Output the [X, Y] coordinate of the center of the cell containing the given text.  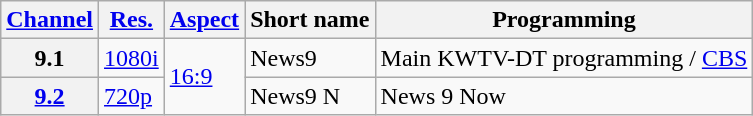
Channel [50, 20]
9.2 [50, 96]
720p [132, 96]
Main KWTV-DT programming / CBS [564, 58]
Aspect [204, 20]
Short name [310, 20]
16:9 [204, 77]
News9 [310, 58]
Programming [564, 20]
9.1 [50, 58]
News 9 Now [564, 96]
News9 N [310, 96]
Res. [132, 20]
1080i [132, 58]
